Detect which cell encompasses the target text, then output its [X, Y] center coordinate. 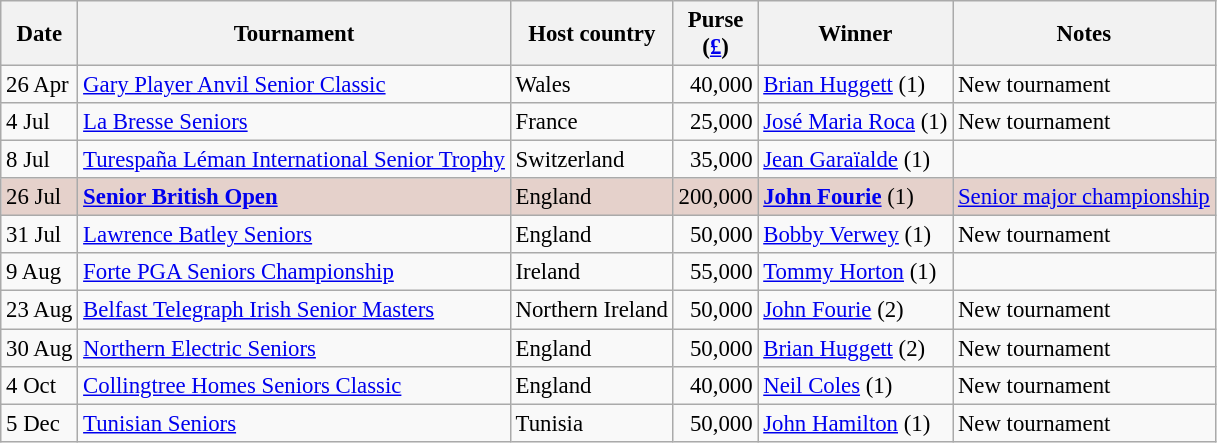
35,000 [716, 160]
30 Aug [40, 348]
Northern Ireland [592, 310]
Ireland [592, 273]
Tommy Horton (1) [856, 273]
Tunisian Seniors [294, 423]
25,000 [716, 122]
Switzerland [592, 160]
200,000 [716, 197]
John Hamilton (1) [856, 423]
55,000 [716, 273]
26 Apr [40, 85]
4 Jul [40, 122]
23 Aug [40, 310]
Tournament [294, 34]
4 Oct [40, 385]
John Fourie (1) [856, 197]
Notes [1084, 34]
France [592, 122]
5 Dec [40, 423]
Host country [592, 34]
Brian Huggett (1) [856, 85]
31 Jul [40, 235]
Turespaña Léman International Senior Trophy [294, 160]
9 Aug [40, 273]
Northern Electric Seniors [294, 348]
Belfast Telegraph Irish Senior Masters [294, 310]
Jean Garaïalde (1) [856, 160]
John Fourie (2) [856, 310]
26 Jul [40, 197]
Purse(£) [716, 34]
Bobby Verwey (1) [856, 235]
Winner [856, 34]
Wales [592, 85]
8 Jul [40, 160]
Gary Player Anvil Senior Classic [294, 85]
José Maria Roca (1) [856, 122]
Neil Coles (1) [856, 385]
Brian Huggett (2) [856, 348]
Tunisia [592, 423]
Collingtree Homes Seniors Classic [294, 385]
Date [40, 34]
La Bresse Seniors [294, 122]
Senior major championship [1084, 197]
Lawrence Batley Seniors [294, 235]
Forte PGA Seniors Championship [294, 273]
Senior British Open [294, 197]
